Locate the cell with the specified text and output its [x, y] center coordinate. 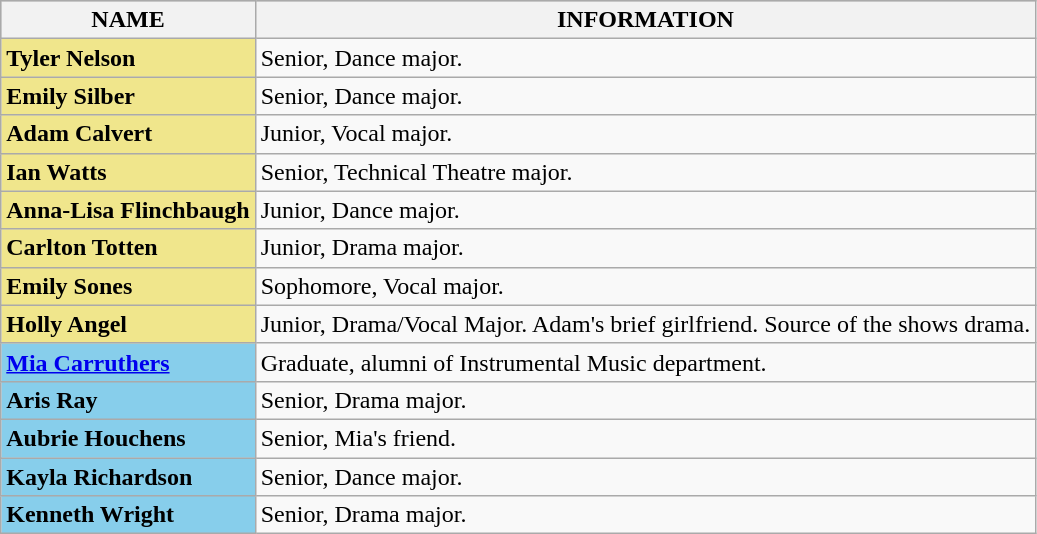
Aubrie Houchens [128, 438]
Senior, Technical Theatre major. [645, 172]
Junior, Drama major. [645, 248]
INFORMATION [645, 20]
Anna-Lisa Flinchbaugh [128, 210]
Sophomore, Vocal major. [645, 286]
Adam Calvert [128, 134]
Junior, Vocal major. [645, 134]
Kayla Richardson [128, 477]
Ian Watts [128, 172]
Mia Carruthers [128, 362]
Junior, Dance major. [645, 210]
NAME [128, 20]
Emily Silber [128, 96]
Graduate, alumni of Instrumental Music department. [645, 362]
Holly Angel [128, 324]
Tyler Nelson [128, 58]
Emily Sones [128, 286]
Carlton Totten [128, 248]
Junior, Drama/Vocal Major. Adam's brief girlfriend. Source of the shows drama. [645, 324]
Senior, Mia's friend. [645, 438]
Aris Ray [128, 400]
Kenneth Wright [128, 515]
